Extract the [x, y] coordinate from the center of the cell holding the provided text.  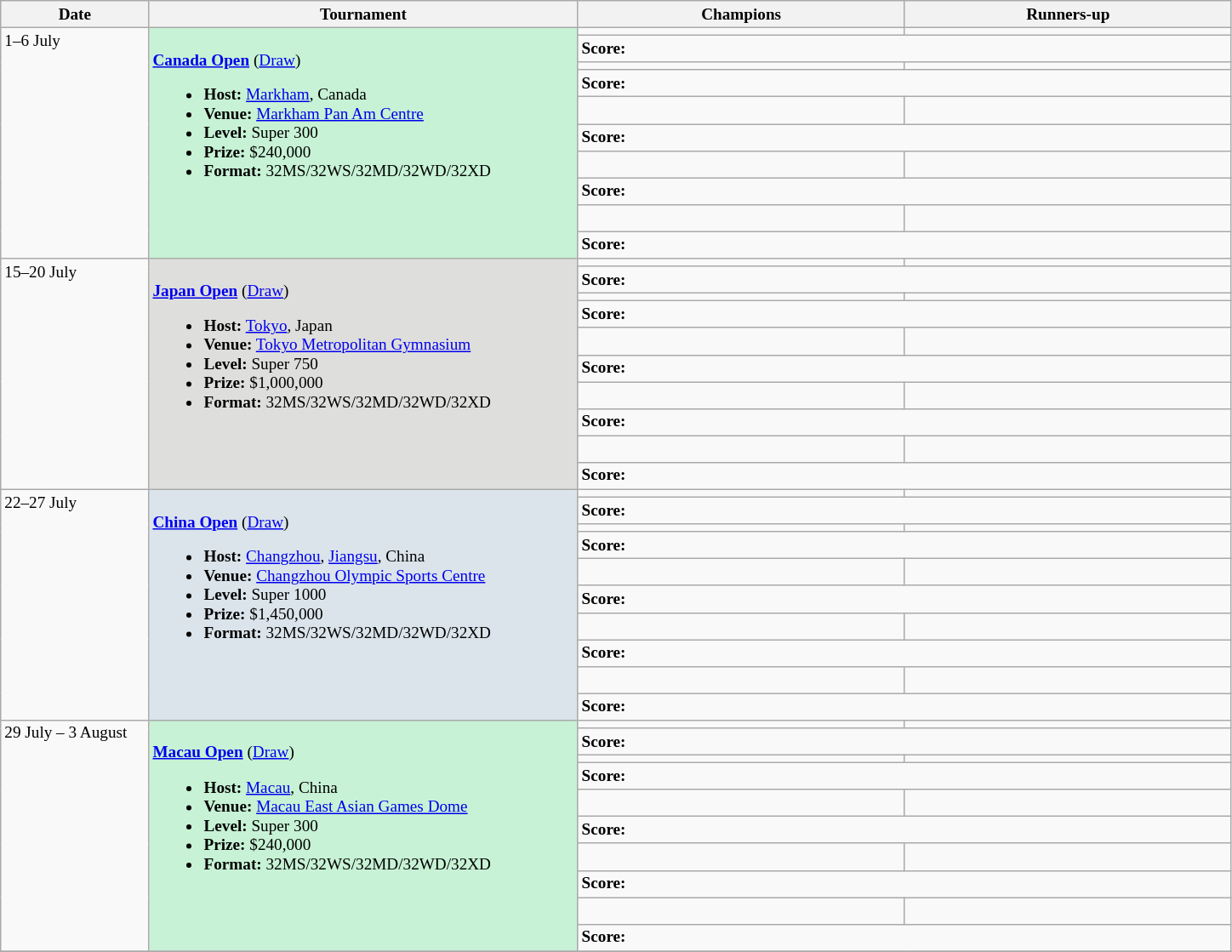
Japan Open (Draw)Host: Tokyo, JapanVenue: Tokyo Metropolitan GymnasiumLevel: Super 750Prize: $1,000,000Format: 32MS/32WS/32MD/32WD/32XD [363, 374]
Champions [741, 14]
Canada Open (Draw)Host: Markham, CanadaVenue: Markham Pan Am CentreLevel: Super 300Prize: $240,000Format: 32MS/32WS/32MD/32WD/32XD [363, 143]
Tournament [363, 14]
22–27 July [75, 604]
Runners-up [1068, 14]
Date [75, 14]
1–6 July [75, 143]
15–20 July [75, 374]
29 July – 3 August [75, 835]
Macau Open (Draw)Host: Macau, ChinaVenue: Macau East Asian Games DomeLevel: Super 300Prize: $240,000Format: 32MS/32WS/32MD/32WD/32XD [363, 835]
